Capture the cell that displays the provided text and extract its [X, Y] central coordinate. 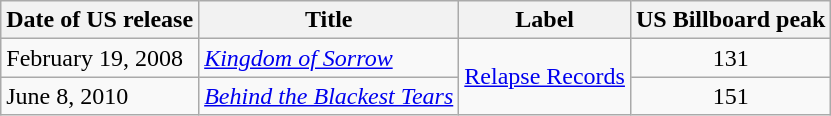
Relapse Records [545, 77]
Label [545, 20]
February 19, 2008 [100, 58]
Date of US release [100, 20]
Behind the Blackest Tears [329, 96]
US Billboard peak [730, 20]
151 [730, 96]
131 [730, 58]
Title [329, 20]
June 8, 2010 [100, 96]
Kingdom of Sorrow [329, 58]
